Identify which cell holds the provided text, then report its (X, Y) central coordinate. 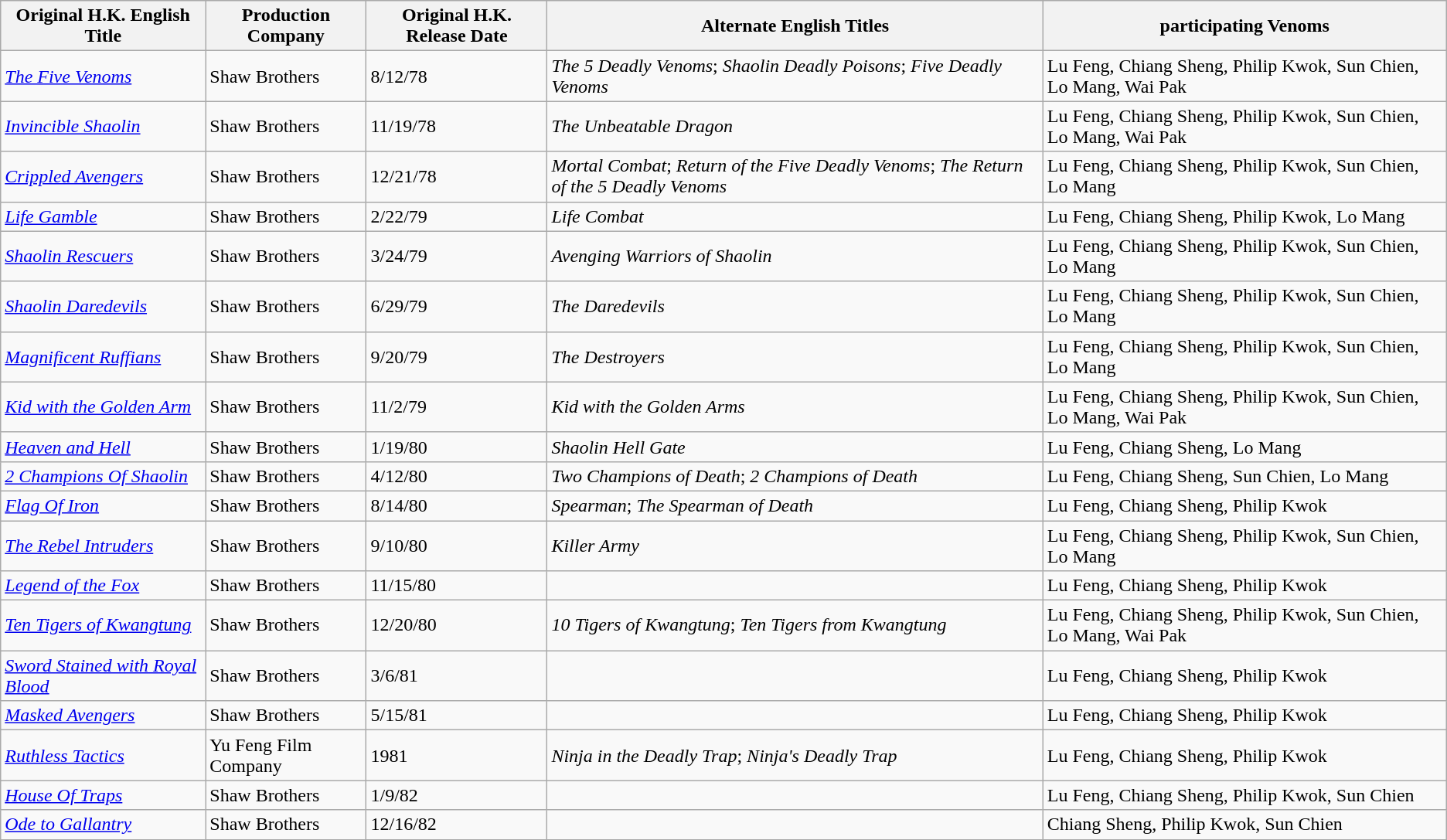
Heaven and Hell (104, 447)
The Unbeatable Dragon (795, 127)
12/16/82 (457, 825)
Shaolin Hell Gate (795, 447)
Flag Of Iron (104, 505)
5/15/81 (457, 716)
Ten Tigers of Kwangtung (104, 626)
Ode to Gallantry (104, 825)
The Destroyers (795, 357)
8/12/78 (457, 76)
Yu Feng Film Company (286, 756)
2 Champions Of Shaolin (104, 476)
Mortal Combat; Return of the Five Deadly Venoms; The Return of the 5 Deadly Venoms (795, 176)
House Of Traps (104, 795)
The Rebel Intruders (104, 546)
Shaolin Rescuers (104, 257)
Alternate English Titles (795, 26)
Lu Feng, Chiang Sheng, Sun Chien, Lo Mang (1244, 476)
1/19/80 (457, 447)
Two Champions of Death; 2 Champions of Death (795, 476)
Original H.K. Release Date (457, 26)
6/29/79 (457, 306)
Kid with the Golden Arms (795, 406)
Life Gamble (104, 216)
Masked Avengers (104, 716)
11/19/78 (457, 127)
12/21/78 (457, 176)
The 5 Deadly Venoms; Shaolin Deadly Poisons; Five Deadly Venoms (795, 76)
12/20/80 (457, 626)
8/14/80 (457, 505)
Magnificent Ruffians (104, 357)
Kid with the Golden Arm (104, 406)
Killer Army (795, 546)
Production Company (286, 26)
Spearman; The Spearman of Death (795, 505)
1981 (457, 756)
participating Venoms (1244, 26)
10 Tigers of Kwangtung; Ten Tigers from Kwangtung (795, 626)
Original H.K. English Title (104, 26)
1/9/82 (457, 795)
4/12/80 (457, 476)
Lu Feng, Chiang Sheng, Philip Kwok, Lo Mang (1244, 216)
The Daredevils (795, 306)
Ninja in the Deadly Trap; Ninja's Deadly Trap (795, 756)
Lu Feng, Chiang Sheng, Philip Kwok, Sun Chien (1244, 795)
11/15/80 (457, 586)
Sword Stained with Royal Blood (104, 675)
Chiang Sheng, Philip Kwok, Sun Chien (1244, 825)
Avenging Warriors of Shaolin (795, 257)
Invincible Shaolin (104, 127)
3/24/79 (457, 257)
9/20/79 (457, 357)
Ruthless Tactics (104, 756)
Crippled Avengers (104, 176)
3/6/81 (457, 675)
2/22/79 (457, 216)
9/10/80 (457, 546)
Lu Feng, Chiang Sheng, Lo Mang (1244, 447)
Life Combat (795, 216)
Shaolin Daredevils (104, 306)
The Five Venoms (104, 76)
Legend of the Fox (104, 586)
11/2/79 (457, 406)
